Extract the (X, Y) coordinate from the center of the cell holding the provided text.  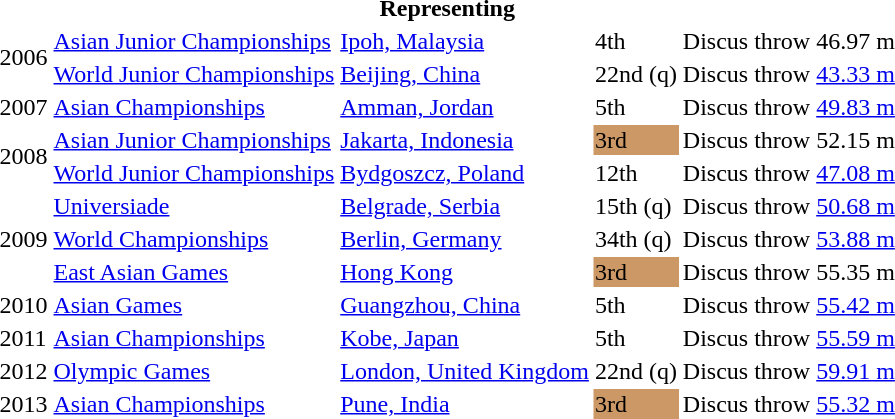
15th (q) (636, 206)
34th (q) (636, 239)
Ipoh, Malaysia (465, 41)
Pune, India (465, 404)
4th (636, 41)
Berlin, Germany (465, 239)
Universiade (194, 206)
12th (636, 173)
Amman, Jordan (465, 107)
Jakarta, Indonesia (465, 140)
Bydgoszcz, Poland (465, 173)
Hong Kong (465, 272)
Kobe, Japan (465, 338)
Beijing, China (465, 74)
World Championships (194, 239)
London, United Kingdom (465, 371)
Guangzhou, China (465, 305)
East Asian Games (194, 272)
Belgrade, Serbia (465, 206)
Asian Games (194, 305)
Olympic Games (194, 371)
